For the text-containing cell, return its midpoint in [X, Y] coordinate format. 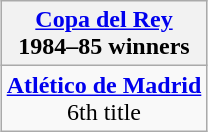
Atlético de Madrid6th title [104, 98]
Copa del Rey1984–85 winners [104, 34]
